Pinpoint the cell where the given text exists, returning its [X, Y] midpoint coordinate. 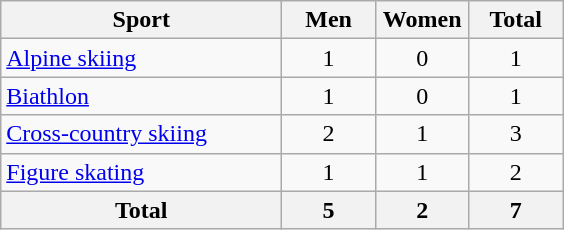
Women [422, 20]
Alpine skiing [142, 58]
Cross-country skiing [142, 134]
Sport [142, 20]
3 [516, 134]
Biathlon [142, 96]
5 [329, 210]
Men [329, 20]
7 [516, 210]
Figure skating [142, 172]
